Locate the cell with the specified text and output its (x, y) center coordinate. 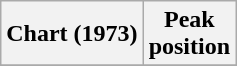
Chart (1973) (72, 34)
Peakposition (189, 34)
